Locate the cell with the specified text and output its [X, Y] center coordinate. 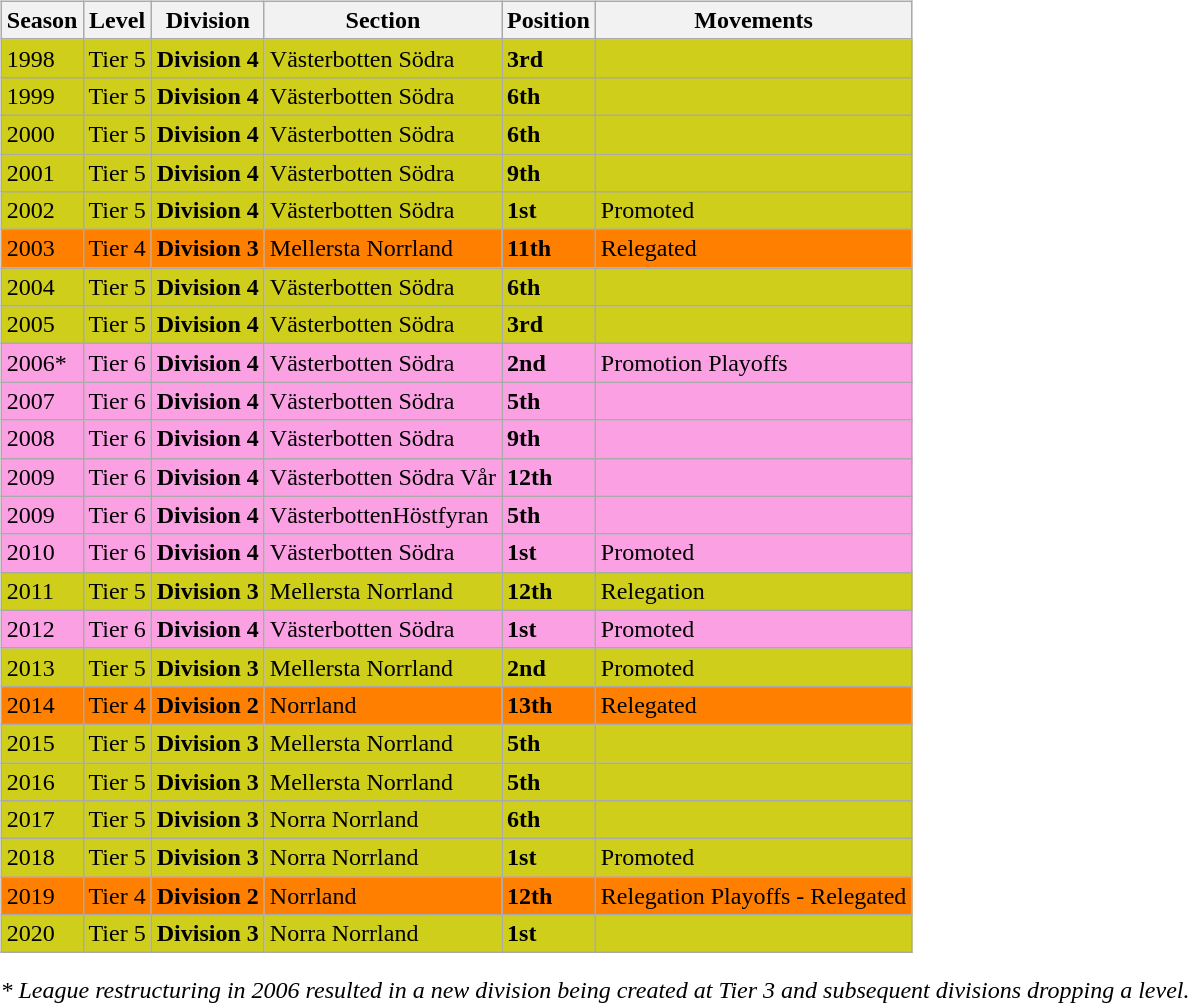
2014 [42, 705]
2011 [42, 591]
2001 [42, 173]
Västerbotten Södra Vår [382, 477]
2017 [42, 820]
Movements [754, 20]
2004 [42, 287]
2003 [42, 249]
Level [117, 20]
2006* [42, 363]
2020 [42, 934]
Division [208, 20]
Season [42, 20]
2010 [42, 553]
Position [549, 20]
2012 [42, 629]
2015 [42, 743]
2016 [42, 781]
2000 [42, 134]
Promotion Playoffs [754, 363]
1999 [42, 96]
11th [549, 249]
2007 [42, 401]
13th [549, 705]
2008 [42, 439]
VästerbottenHöstfyran [382, 515]
2013 [42, 667]
Relegation Playoffs - Relegated [754, 896]
2019 [42, 896]
2018 [42, 858]
2002 [42, 211]
Section [382, 20]
1998 [42, 58]
2005 [42, 325]
Relegation [754, 591]
